Return the [X, Y] coordinate for the center point of the cell that contains the specified text.  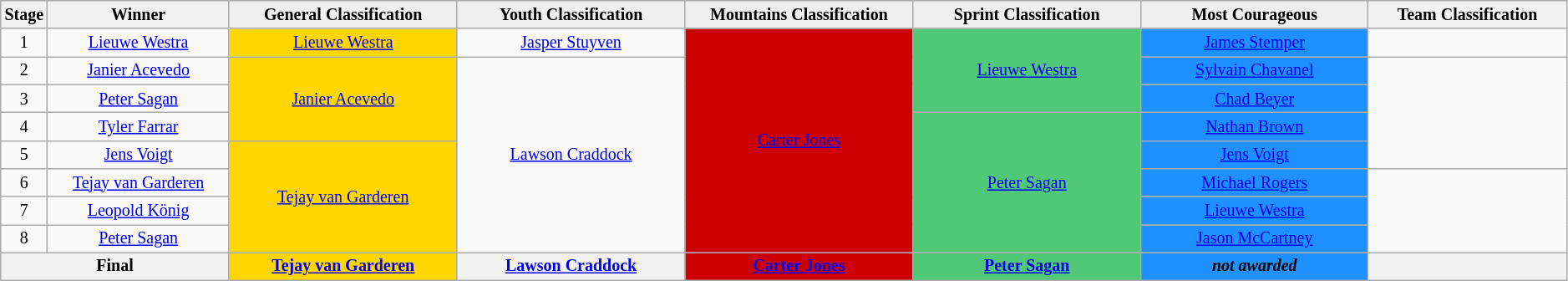
Sprint Classification [1028, 15]
Nathan Brown [1255, 127]
2 [24, 70]
Team Classification [1467, 15]
Most Courageous [1255, 15]
Youth Classification [571, 15]
Tyler Farrar [139, 127]
6 [24, 182]
General Classification [343, 15]
7 [24, 211]
Winner [139, 15]
James Stemper [1255, 43]
8 [24, 239]
Sylvain Chavanel [1255, 70]
1 [24, 43]
3 [24, 99]
Mountains Classification [799, 15]
Jason McCartney [1255, 239]
Stage [24, 15]
Leopold König [139, 211]
4 [24, 127]
Chad Beyer [1255, 99]
Jasper Stuyven [571, 43]
Final [115, 266]
not awarded [1255, 266]
5 [24, 154]
Michael Rogers [1255, 182]
